For the text-containing cell, return its midpoint in (x, y) coordinate format. 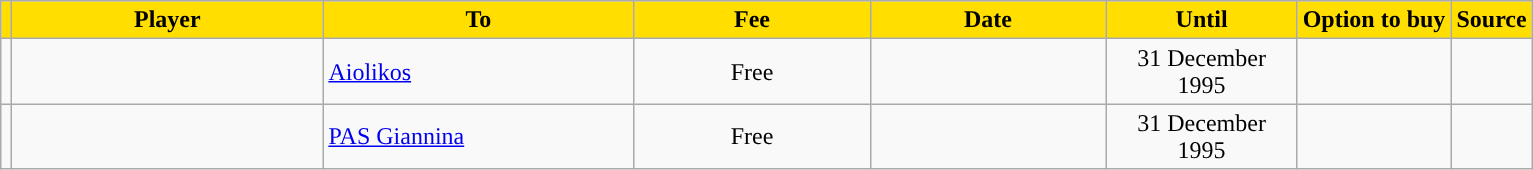
Source (1492, 20)
Aiolikos (478, 72)
Date (988, 20)
PAS Giannina (478, 136)
Option to buy (1374, 20)
Fee (752, 20)
Player (168, 20)
To (478, 20)
Until (1202, 20)
